Return [x, y] of the center of cell containing provided text 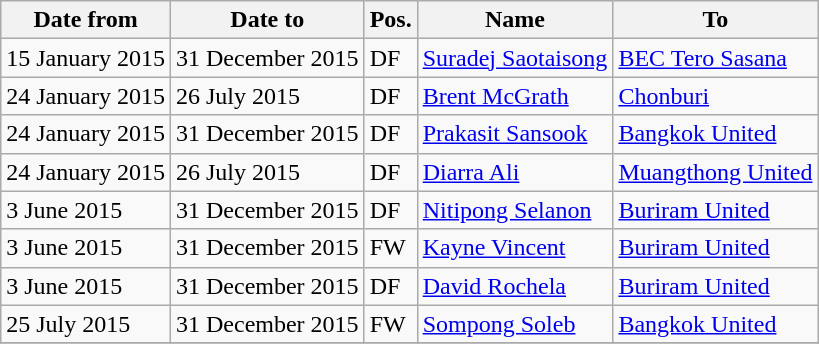
Sompong Soleb [515, 324]
David Rochela [515, 286]
To [716, 20]
Kayne Vincent [515, 248]
Date from [86, 20]
BEC Tero Sasana [716, 58]
Suradej Saotaisong [515, 58]
Brent McGrath [515, 96]
15 January 2015 [86, 58]
Date to [267, 20]
Prakasit Sansook [515, 134]
25 July 2015 [86, 324]
Diarra Ali [515, 172]
Nitipong Selanon [515, 210]
Pos. [390, 20]
Chonburi [716, 96]
Name [515, 20]
Muangthong United [716, 172]
